Detect which cell encompasses the target text, then output its [X, Y] center coordinate. 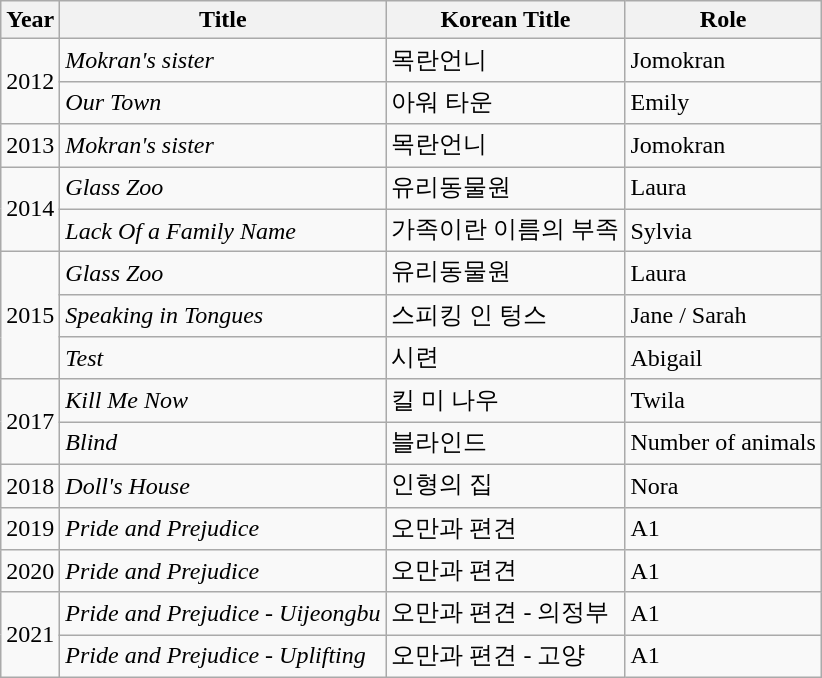
2021 [30, 634]
Year [30, 20]
Jane / Sarah [723, 316]
시련 [506, 358]
Blind [223, 444]
Korean Title [506, 20]
Test [223, 358]
Abigail [723, 358]
Title [223, 20]
2017 [30, 422]
Role [723, 20]
스피킹 인 텅스 [506, 316]
아워 타운 [506, 102]
Kill Me Now [223, 400]
Sylvia [723, 230]
2015 [30, 316]
2018 [30, 486]
2014 [30, 208]
Emily [723, 102]
Doll's House [223, 486]
Twila [723, 400]
2013 [30, 146]
Number of animals [723, 444]
가족이란 이름의 부족 [506, 230]
Lack Of a Family Name [223, 230]
2019 [30, 528]
Pride and Prejudice - Uijeongbu [223, 614]
Pride and Prejudice - Uplifting [223, 656]
오만과 편견 - 고양 [506, 656]
킬 미 나우 [506, 400]
오만과 편견 - 의정부 [506, 614]
Speaking in Tongues [223, 316]
2012 [30, 82]
2020 [30, 572]
Our Town [223, 102]
인형의 집 [506, 486]
Nora [723, 486]
블라인드 [506, 444]
